Capture the cell that displays the provided text and extract its [X, Y] central coordinate. 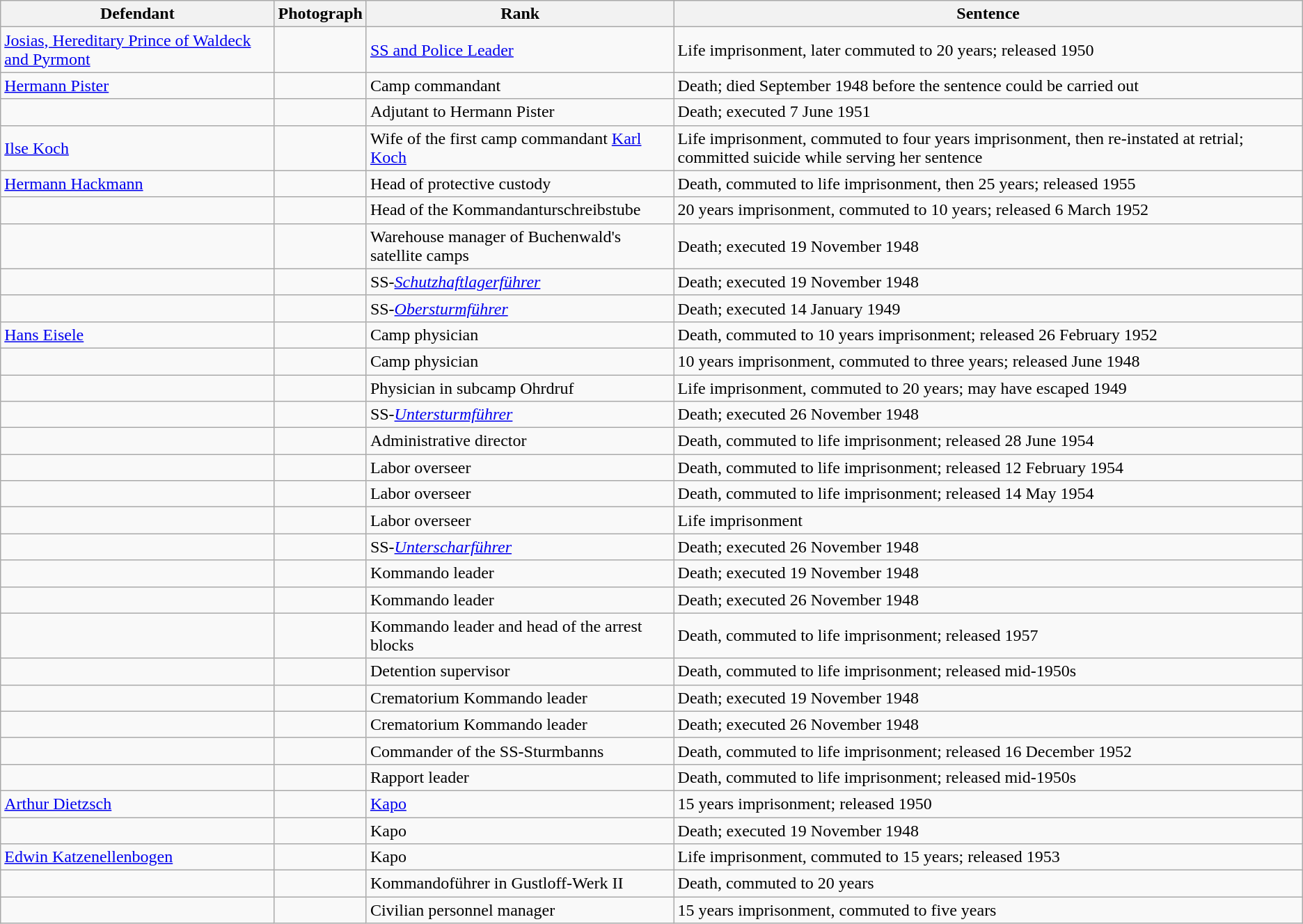
Administrative director [520, 441]
Death, commuted to life imprisonment; released 16 December 1952 [988, 751]
SS-Obersturmführer [520, 308]
Death, commuted to life imprisonment; released 28 June 1954 [988, 441]
Rank [520, 14]
Edwin Katzenellenbogen [138, 857]
20 years imprisonment, commuted to 10 years; released 6 March 1952 [988, 210]
SS and Police Leader [520, 50]
Physician in subcamp Ohrdruf [520, 388]
Life imprisonment, commuted to 15 years; released 1953 [988, 857]
Death, commuted to life imprisonment, then 25 years; released 1955 [988, 184]
Kommandoführer in Gustloff-Werk II [520, 884]
Rapport leader [520, 777]
Sentence [988, 14]
Ilse Koch [138, 148]
Head of the Kommandanturschreibstube [520, 210]
Hermann Hackmann [138, 184]
Life imprisonment, commuted to four years imprisonment, then re-instated at retrial; committed suicide while serving her sentence [988, 148]
SS-Schutzhaftlagerführer [520, 282]
Arthur Dietzsch [138, 804]
Death; executed 14 January 1949 [988, 308]
Wife of the first camp commandant Karl Koch [520, 148]
Commander of the SS-Sturmbanns [520, 751]
15 years imprisonment; released 1950 [988, 804]
Hans Eisele [138, 335]
Head of protective custody [520, 184]
Adjutant to Hermann Pister [520, 112]
Death, commuted to life imprisonment; released 1957 [988, 636]
Death; died September 1948 before the sentence could be carried out [988, 86]
10 years imprisonment, commuted to three years; released June 1948 [988, 361]
Death, commuted to 10 years imprisonment; released 26 February 1952 [988, 335]
Josias, Hereditary Prince of Waldeck and Pyrmont [138, 50]
Detention supervisor [520, 671]
SS-Unterscharführer [520, 547]
Photograph [320, 14]
Death, commuted to life imprisonment; released 12 February 1954 [988, 468]
Civilian personnel manager [520, 910]
Camp commandant [520, 86]
Defendant [138, 14]
Hermann Pister [138, 86]
Warehouse manager of Buchenwald's satellite camps [520, 246]
Life imprisonment, later commuted to 20 years; released 1950 [988, 50]
15 years imprisonment, commuted to five years [988, 910]
Life imprisonment, commuted to 20 years; may have escaped 1949 [988, 388]
Death, commuted to 20 years [988, 884]
Kommando leader and head of the arrest blocks [520, 636]
Death, commuted to life imprisonment; released 14 May 1954 [988, 494]
SS-Untersturmführer [520, 415]
Life imprisonment [988, 520]
Death; executed 7 June 1951 [988, 112]
